Pinpoint the cell where the given text exists, returning its [X, Y] midpoint coordinate. 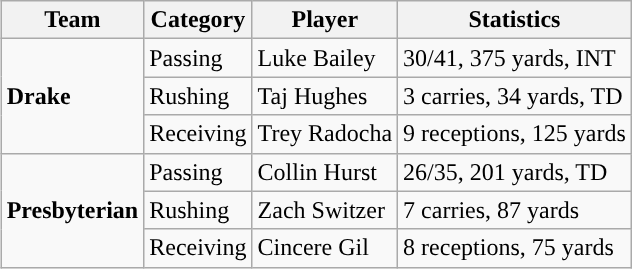
Luke Bailey [325, 58]
Cincere Gil [325, 248]
Team [72, 20]
Trey Radocha [325, 134]
3 carries, 34 yards, TD [515, 96]
Collin Hurst [325, 172]
Player [325, 20]
7 carries, 87 yards [515, 210]
26/35, 201 yards, TD [515, 172]
Zach Switzer [325, 210]
Category [198, 20]
Drake [72, 96]
Statistics [515, 20]
Presbyterian [72, 210]
8 receptions, 75 yards [515, 248]
9 receptions, 125 yards [515, 134]
30/41, 375 yards, INT [515, 58]
Taj Hughes [325, 96]
